Extract the (x, y) coordinate from the center of the cell holding the provided text.  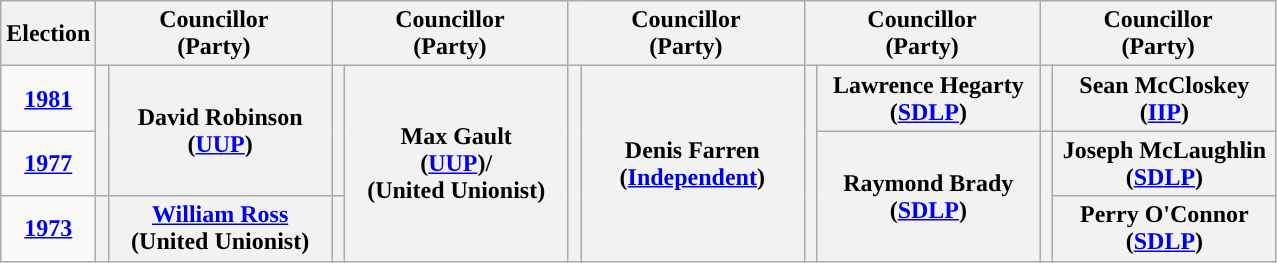
1981 (48, 98)
David Robinson (UUP) (220, 131)
Denis Farren (Independent) (692, 164)
Joseph McLaughlin (SDLP) (1165, 164)
Max Gault (UUP)/ (United Unionist) (456, 164)
Lawrence Hegarty (SDLP) (929, 98)
1977 (48, 164)
William Ross (United Unionist) (220, 228)
Perry O'Connor (SDLP) (1165, 228)
1973 (48, 228)
Election (48, 34)
Raymond Brady (SDLP) (929, 196)
Sean McCloskey (IIP) (1165, 98)
